Return [X, Y] of the center of cell containing provided text 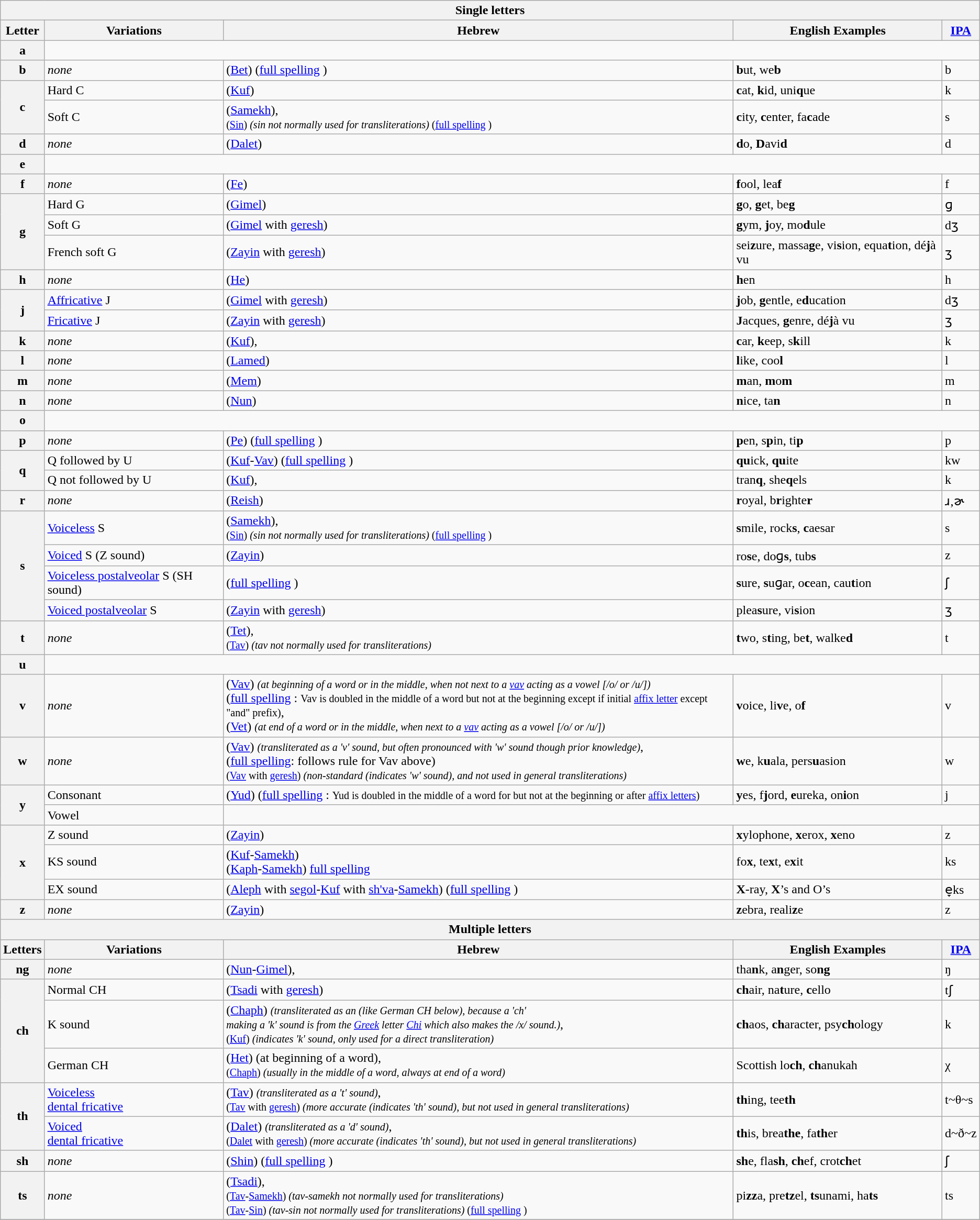
job, gentle, education [838, 300]
city, center, facade [838, 117]
smile, rocks, caesar [838, 528]
Letter [23, 30]
gym, joy, module [838, 225]
(Aleph with segol-Kuf with sh'va-Samekh) (full spelling ) [478, 889]
Voiceless postalveolar S (SH sound) [134, 582]
(He) [478, 279]
chair, nature, cello [838, 990]
Soft G [134, 225]
thing, teeth [838, 1100]
u [23, 664]
but, web [838, 70]
χ [961, 1065]
Scottish loch, chanukah [838, 1065]
Voicelessdental fricative [134, 1100]
hen [838, 279]
Normal CH [134, 990]
Jacques, genre, déjà vu [838, 320]
Soft C [134, 117]
(Kuf-Samekh) (Kaph-Samekh) full spelling [478, 862]
chaos, character, psychology [838, 1024]
nice, tan [838, 401]
K sound [134, 1024]
pen, spin, tip [838, 440]
(Kuf) [478, 90]
we, kuala, persuasion [838, 761]
ŋ [961, 969]
Consonant [134, 795]
(Tsadi with geresh) [478, 990]
q [23, 470]
xylophone, xerox, xeno [838, 835]
c [23, 107]
(full spelling ) [478, 582]
go, get, beg [838, 204]
(Het) (at beginning of a word), (Chaph) (usually in the middle of a word, always at end of a word) [478, 1065]
man, mom [838, 381]
Affricative J [134, 300]
sure, suɡar, ocean, caution [838, 582]
(Fe) [478, 184]
pizza, pretzel, tsunami, hats [838, 1195]
do, David [838, 144]
ɡ [961, 204]
d~ð~z [961, 1133]
royal, brighter [838, 501]
sh [23, 1161]
(Mem) [478, 381]
this, breathe, father [838, 1133]
KS sound [134, 862]
(Lamed) [478, 361]
(Tsadi), (Tav-Samekh) (tav-samekh not normally used for transliterations) (Tav-Sin) (tav-sin not normally used for transliterations) (full spelling ) [478, 1195]
tranq, sheqels [838, 480]
ks [961, 862]
(Reish) [478, 501]
French soft G [134, 252]
(Yud) (full spelling : Yud is doubled in the middle of a word for but not at the beginning or after affix letters) [478, 795]
yes, fjord, eureka, onion [838, 795]
thank, anger, song [838, 969]
rose, doɡs, tubs [838, 556]
(Tet), (Tav) (tav not normally used for transliterations) [478, 638]
Letters [23, 949]
like, cool [838, 361]
Voiceddental fricative [134, 1133]
quick, quite [838, 460]
(Dalet) [478, 144]
(Shin) (full spelling ) [478, 1161]
(Bet) (full spelling ) [478, 70]
voice, live, of [838, 706]
Hard C [134, 90]
kw [961, 460]
car, keep, skill [838, 341]
pleasure, vision [838, 610]
Single letters [490, 10]
(Kuf-Vav) (full spelling ) [478, 460]
seizure, massage, vision, equation, déjà vu [838, 252]
Voiceless S [134, 528]
Vowel [134, 815]
Q followed by U [134, 460]
Z sound [134, 835]
cat, kid, unique [838, 90]
g [23, 231]
(Pe) (full spelling ) [478, 440]
th [23, 1116]
X-ray, X’s and O’s [838, 889]
x [23, 862]
ng [23, 969]
ɹ,ɚ [961, 501]
tʃ [961, 990]
r [23, 501]
ch [23, 1030]
(Tav) (transliterated as a 't' sound), (Tav with geresh) (more accurate (indicates 'th' sound), but not used in general transliterations) [478, 1100]
(Nun) [478, 401]
a [23, 50]
Q not followed by U [134, 480]
EX sound [134, 889]
o [23, 420]
fool, leaf [838, 184]
(Dalet) (transliterated as a 'd' sound), (Dalet with geresh) (more accurate (indicates 'th' sound), but not used in general transliterations) [478, 1133]
Fricative J [134, 320]
(Nun-Gimel), [478, 969]
t~θ~s [961, 1100]
e [23, 164]
Multiple letters [490, 929]
two, sting, bet, walked [838, 638]
Voiced postalveolar S [134, 610]
German CH [134, 1065]
Voiced S (Z sound) [134, 556]
(Gimel) [478, 204]
e̞ks [961, 889]
y [23, 805]
fox, text, exit [838, 862]
zebra, realize [838, 910]
she, flash, chef, crotchet [838, 1161]
Hard G [134, 204]
